Scan for the cell matching the given text and deliver its (X, Y) coordinate at center. 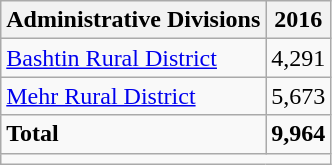
5,673 (298, 96)
2016 (298, 20)
Bashtin Rural District (134, 58)
4,291 (298, 58)
9,964 (298, 134)
Total (134, 134)
Mehr Rural District (134, 96)
Administrative Divisions (134, 20)
